Search for the cell housing the specified text and yield its (x, y) center coordinate. 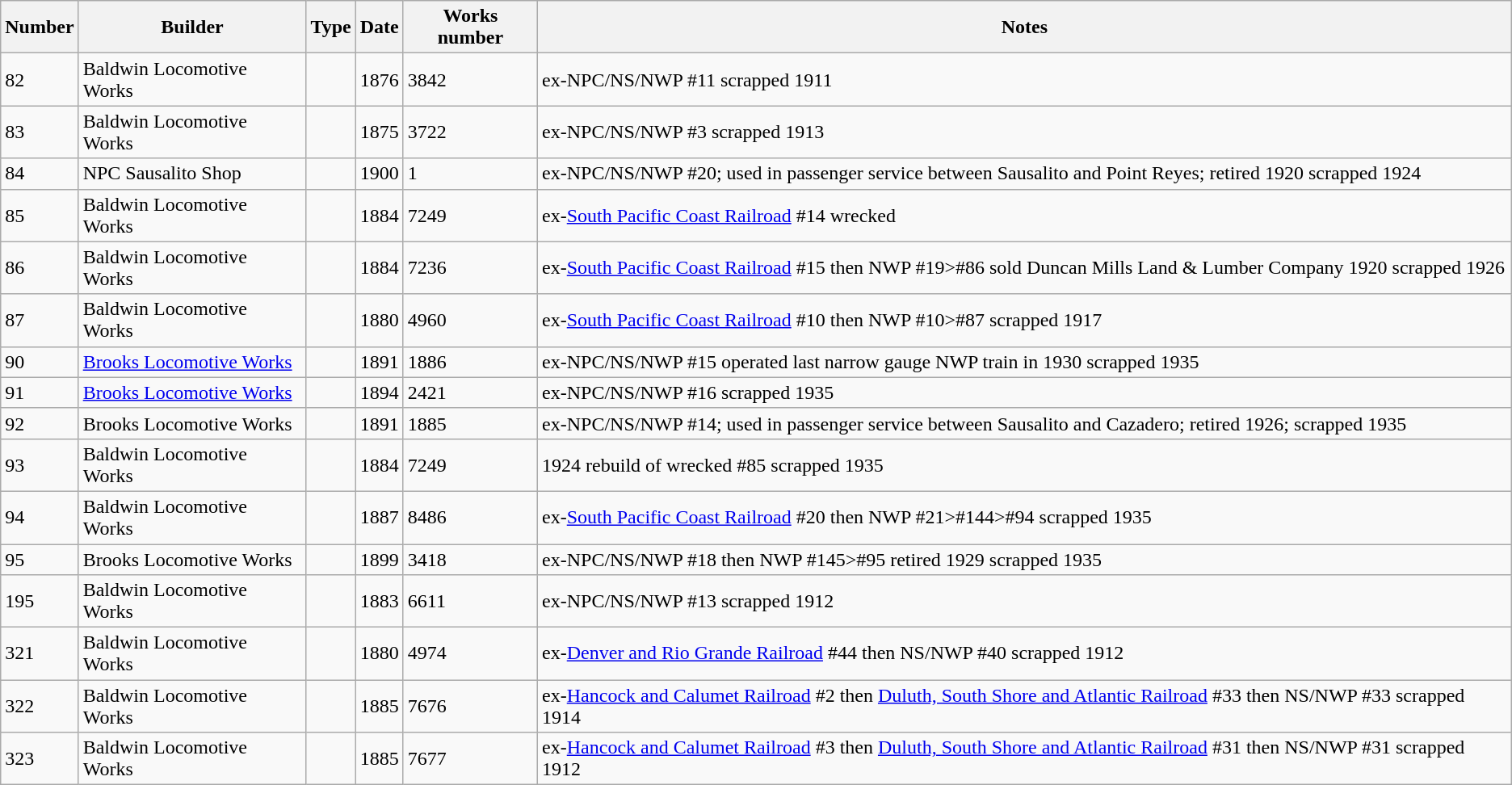
NPC Sausalito Shop (192, 174)
ex-NPC/NS/NWP #15 operated last narrow gauge NWP train in 1930 scrapped 1935 (1025, 362)
ex-NPC/NS/NWP #18 then NWP #145>#95 retired 1929 scrapped 1935 (1025, 560)
1887 (380, 517)
195 (40, 601)
Notes (1025, 27)
321 (40, 654)
1876 (380, 79)
323 (40, 759)
82 (40, 79)
7676 (470, 706)
ex-NPC/NS/NWP #14; used in passenger service between Sausalito and Cazadero; retired 1926; scrapped 1935 (1025, 423)
91 (40, 392)
ex-NPC/NS/NWP #20; used in passenger service between Sausalito and Point Reyes; retired 1920 scrapped 1924 (1025, 174)
1924 rebuild of wrecked #85 scrapped 1935 (1025, 465)
86 (40, 268)
93 (40, 465)
Works number (470, 27)
7236 (470, 268)
ex-NPC/NS/NWP #3 scrapped 1913 (1025, 132)
84 (40, 174)
4974 (470, 654)
83 (40, 132)
92 (40, 423)
1883 (380, 601)
ex-NPC/NS/NWP #11 scrapped 1911 (1025, 79)
1900 (380, 174)
ex-South Pacific Coast Railroad #15 then NWP #19>#86 sold Duncan Mills Land & Lumber Company 1920 scrapped 1926 (1025, 268)
ex-NPC/NS/NWP #13 scrapped 1912 (1025, 601)
8486 (470, 517)
6611 (470, 601)
Date (380, 27)
ex-NPC/NS/NWP #16 scrapped 1935 (1025, 392)
ex-Hancock and Calumet Railroad #2 then Duluth, South Shore and Atlantic Railroad #33 then NS/NWP #33 scrapped 1914 (1025, 706)
ex-Hancock and Calumet Railroad #3 then Duluth, South Shore and Atlantic Railroad #31 then NS/NWP #31 scrapped 1912 (1025, 759)
1886 (470, 362)
94 (40, 517)
1894 (380, 392)
1875 (380, 132)
322 (40, 706)
7677 (470, 759)
1899 (380, 560)
4960 (470, 320)
Builder (192, 27)
ex-South Pacific Coast Railroad #14 wrecked (1025, 215)
1 (470, 174)
ex-South Pacific Coast Railroad #10 then NWP #10>#87 scrapped 1917 (1025, 320)
Number (40, 27)
90 (40, 362)
3842 (470, 79)
95 (40, 560)
2421 (470, 392)
85 (40, 215)
87 (40, 320)
Type (331, 27)
ex-Denver and Rio Grande Railroad #44 then NS/NWP #40 scrapped 1912 (1025, 654)
3418 (470, 560)
ex-South Pacific Coast Railroad #20 then NWP #21>#144>#94 scrapped 1935 (1025, 517)
3722 (470, 132)
